Determine the (X, Y) coordinate at the center of the cell enclosing the given text.  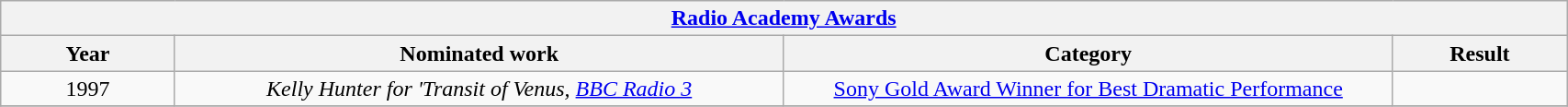
Category (1088, 53)
Result (1479, 53)
Kelly Hunter for 'Transit of Venus, BBC Radio 3 (479, 89)
Sony Gold Award Winner for Best Dramatic Performance (1088, 89)
1997 (88, 89)
Year (88, 53)
Nominated work (479, 53)
Radio Academy Awards (784, 18)
